Pinpoint the cell where the given text exists, returning its (x, y) midpoint coordinate. 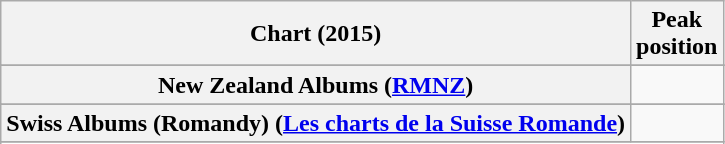
Swiss Albums (Romandy) (Les charts de la Suisse Romande) (316, 123)
Peakposition (677, 34)
New Zealand Albums (RMNZ) (316, 85)
Chart (2015) (316, 34)
